Detect which cell encompasses the target text, then output its (X, Y) center coordinate. 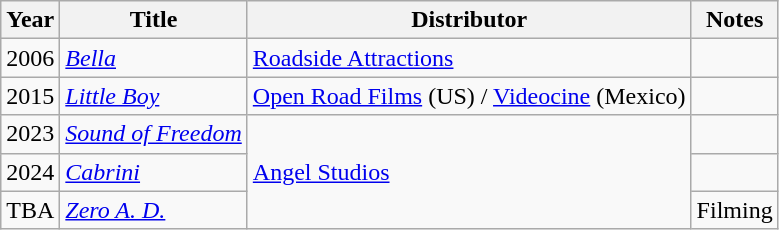
Little Boy (154, 96)
Title (154, 20)
Roadside Attractions (469, 58)
Open Road Films (US) / Videocine (Mexico) (469, 96)
TBA (30, 210)
2006 (30, 58)
Distributor (469, 20)
Zero A. D. (154, 210)
Bella (154, 58)
Filming (734, 210)
2023 (30, 134)
Sound of Freedom (154, 134)
2024 (30, 172)
Year (30, 20)
2015 (30, 96)
Notes (734, 20)
Cabrini (154, 172)
Angel Studios (469, 172)
